Scan for the cell matching the given text and deliver its [X, Y] coordinate at center. 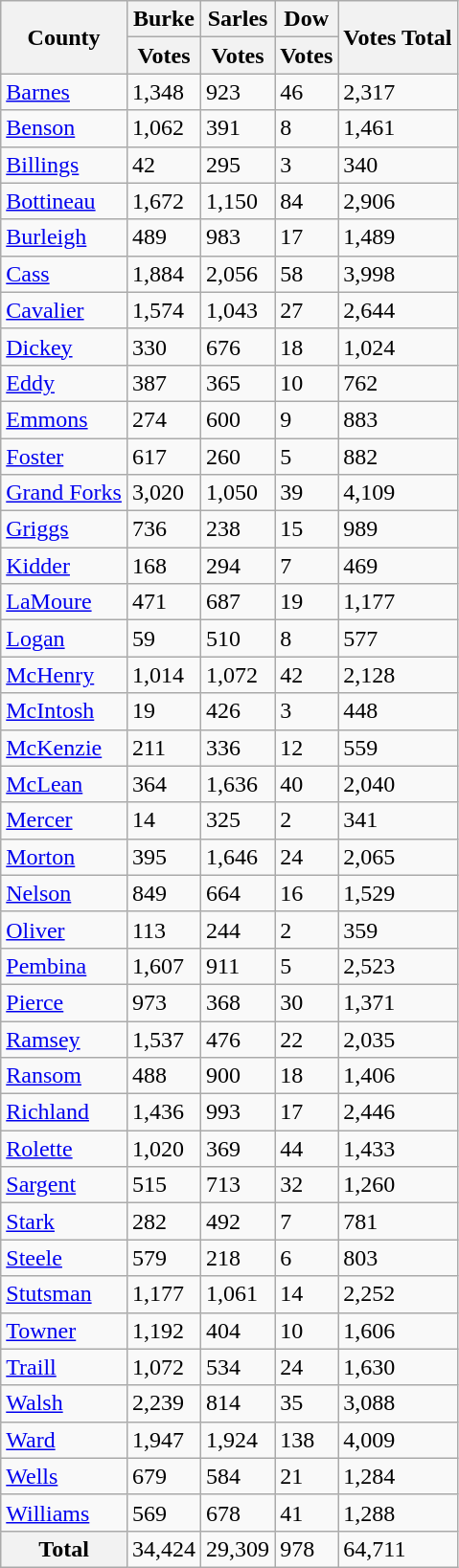
469 [398, 566]
814 [238, 1403]
1,024 [398, 347]
Sargent [64, 1185]
359 [398, 930]
3,088 [398, 1403]
395 [163, 857]
McHenry [64, 675]
676 [238, 347]
Kidder [64, 566]
Benson [64, 128]
30 [307, 1002]
2,239 [163, 1403]
2,128 [398, 675]
Burke [163, 19]
1,537 [163, 1039]
16 [307, 893]
Burleigh [64, 237]
Ward [64, 1440]
6 [307, 1258]
1,461 [398, 128]
3,020 [163, 493]
Morton [64, 857]
713 [238, 1185]
Ramsey [64, 1039]
4,109 [398, 493]
368 [238, 1002]
2,523 [398, 966]
584 [238, 1476]
1,436 [163, 1112]
2,056 [238, 274]
Griggs [64, 529]
Bottineau [64, 201]
369 [238, 1149]
Pierce [64, 1002]
426 [238, 711]
58 [307, 274]
365 [238, 383]
County [64, 37]
295 [238, 165]
2,644 [398, 310]
29,309 [238, 1549]
Stutsman [64, 1294]
803 [398, 1258]
679 [163, 1476]
Logan [64, 638]
391 [238, 128]
534 [238, 1367]
762 [398, 383]
678 [238, 1512]
168 [163, 566]
Barnes [64, 92]
Rolette [64, 1149]
Steele [64, 1258]
1,288 [398, 1512]
Emmons [64, 419]
39 [307, 493]
515 [163, 1185]
McKenzie [64, 748]
325 [238, 820]
1,284 [398, 1476]
34,424 [163, 1549]
Dickey [64, 347]
1,260 [398, 1185]
Wells [64, 1476]
989 [398, 529]
Cass [64, 274]
2,040 [398, 784]
1,884 [163, 274]
404 [238, 1331]
900 [238, 1076]
Richland [64, 1112]
1,062 [163, 128]
4,009 [398, 1440]
579 [163, 1258]
Pembina [64, 966]
1,646 [238, 857]
64,711 [398, 1549]
336 [238, 748]
1,924 [238, 1440]
Walsh [64, 1403]
2,446 [398, 1112]
Votes Total [398, 37]
736 [163, 529]
22 [307, 1039]
Oliver [64, 930]
Ransom [64, 1076]
9 [307, 419]
Mercer [64, 820]
1,043 [238, 310]
559 [398, 748]
617 [163, 457]
294 [238, 566]
Traill [64, 1367]
218 [238, 1258]
993 [238, 1112]
1,020 [163, 1149]
492 [238, 1221]
32 [307, 1185]
2,317 [398, 92]
1,630 [398, 1367]
664 [238, 893]
510 [238, 638]
883 [398, 419]
59 [163, 638]
600 [238, 419]
471 [163, 602]
12 [307, 748]
1,433 [398, 1149]
2,252 [398, 1294]
387 [163, 383]
1,061 [238, 1294]
Foster [64, 457]
577 [398, 638]
Nelson [64, 893]
LaMoure [64, 602]
341 [398, 820]
489 [163, 237]
244 [238, 930]
Towner [64, 1331]
1,574 [163, 310]
983 [238, 237]
2,906 [398, 201]
41 [307, 1512]
781 [398, 1221]
569 [163, 1512]
Williams [64, 1512]
1,606 [398, 1331]
84 [307, 201]
McLean [64, 784]
35 [307, 1403]
973 [163, 1002]
113 [163, 930]
1,636 [238, 784]
1,947 [163, 1440]
2,035 [398, 1039]
44 [307, 1149]
1,489 [398, 237]
Stark [64, 1221]
1,371 [398, 1002]
Eddy [64, 383]
Billings [64, 165]
274 [163, 419]
340 [398, 165]
911 [238, 966]
21 [307, 1476]
1,529 [398, 893]
978 [307, 1549]
46 [307, 92]
1,014 [163, 675]
260 [238, 457]
923 [238, 92]
1,050 [238, 493]
Sarles [238, 19]
488 [163, 1076]
27 [307, 310]
1,607 [163, 966]
McIntosh [64, 711]
1,192 [163, 1331]
2,065 [398, 857]
211 [163, 748]
15 [307, 529]
849 [163, 893]
40 [307, 784]
Dow [307, 19]
330 [163, 347]
476 [238, 1039]
882 [398, 457]
448 [398, 711]
Total [64, 1549]
1,150 [238, 201]
Cavalier [64, 310]
364 [163, 784]
1,348 [163, 92]
282 [163, 1221]
238 [238, 529]
687 [238, 602]
3,998 [398, 274]
1,672 [163, 201]
138 [307, 1440]
Grand Forks [64, 493]
1,406 [398, 1076]
